Extract the (x, y) coordinate from the center of the cell holding the provided text.  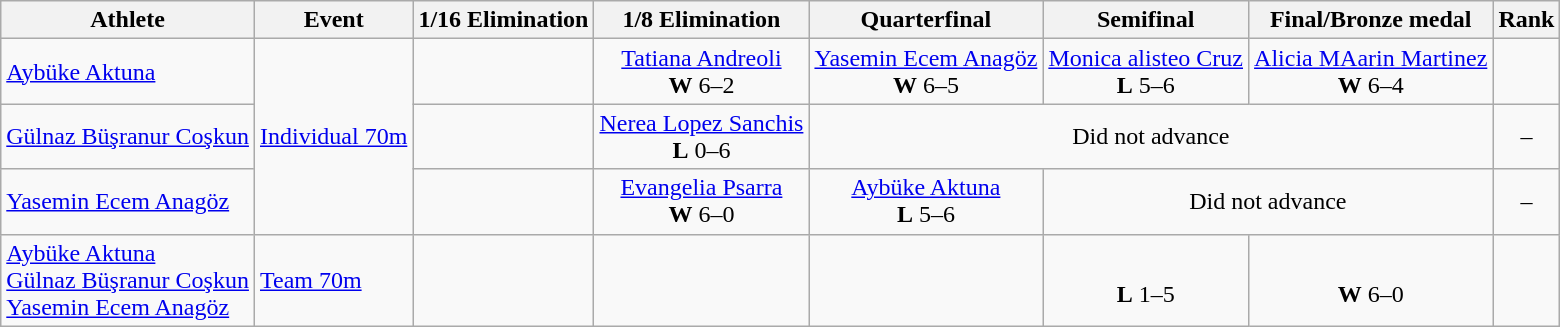
Yasemin Ecem Anagöz (128, 202)
Yasemin Ecem Anagöz W 6–5 (926, 72)
Athlete (128, 20)
Aybüke Aktuna L 5–6 (926, 202)
Nerea Lopez Sanchis L 0–6 (702, 136)
Alicia MAarin Martinez W 6–4 (1371, 72)
Event (333, 20)
1/8 Elimination (702, 20)
Quarterfinal (926, 20)
Individual 70m (333, 136)
Monica alisteo Cruz L 5–6 (1146, 72)
Aybüke Aktuna (128, 72)
Evangelia Psarra W 6–0 (702, 202)
Semifinal (1146, 20)
Tatiana Andreoli W 6–2 (702, 72)
L 1–5 (1146, 280)
Gülnaz Büşranur Coşkun (128, 136)
Rank (1526, 20)
Final/Bronze medal (1371, 20)
Team 70m (333, 280)
Aybüke AktunaGülnaz Büşranur CoşkunYasemin Ecem Anagöz (128, 280)
W 6–0 (1371, 280)
1/16 Elimination (504, 20)
